Scan for the cell matching the given text and deliver its [x, y] coordinate at center. 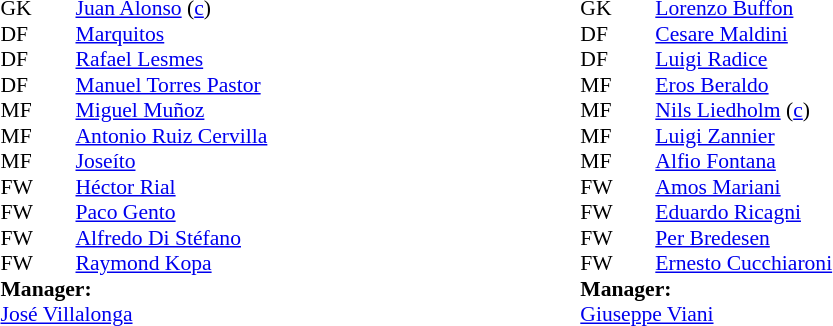
Luigi Zannier [744, 136]
Manuel Torres Pastor [172, 85]
Amos Mariani [744, 187]
Cesare Maldini [744, 34]
Nils Liedholm (c) [744, 111]
Alfredo Di Stéfano [172, 238]
Antonio Ruiz Cervilla [172, 136]
Alfio Fontana [744, 161]
Ernesto Cucchiaroni [744, 263]
Marquitos [172, 34]
Eros Beraldo [744, 85]
Eduardo Ricagni [744, 213]
Per Bredesen [744, 238]
Rafael Lesmes [172, 59]
Paco Gento [172, 213]
Joseíto [172, 161]
Héctor Rial [172, 187]
Miguel Muñoz [172, 111]
Luigi Radice [744, 59]
Raymond Kopa [172, 263]
